Locate the cell with the specified text and output its (x, y) center coordinate. 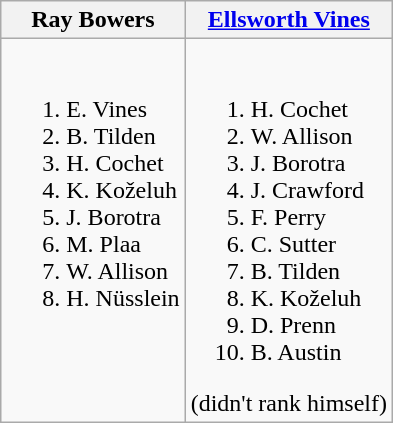
Ray Bowers (93, 20)
E. Vines B. Tilden H. Cochet K. Koželuh J. Borotra M. Plaa W. Allison H. Nüsslein (93, 230)
Ellsworth Vines (288, 20)
H. Cochet W. Allison J. Borotra J. Crawford F. Perry C. Sutter B. Tilden K. Koželuh D. Prenn B. Austin(didn't rank himself) (288, 230)
